Return the [x, y] coordinate for the center point of the cell that contains the specified text.  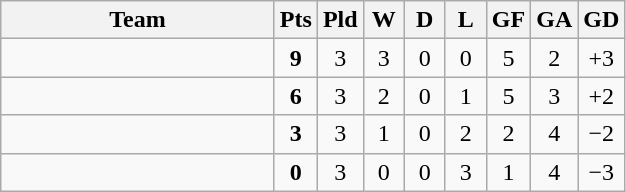
L [466, 20]
GF [508, 20]
Pld [340, 20]
W [384, 20]
−3 [602, 172]
−2 [602, 134]
Team [138, 20]
9 [296, 58]
6 [296, 96]
GD [602, 20]
+3 [602, 58]
D [424, 20]
+2 [602, 96]
Pts [296, 20]
GA [554, 20]
